Return the (X, Y) coordinate for the center point of the cell that contains the specified text.  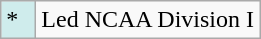
Led NCAA Division I (148, 20)
* (18, 20)
